Return the [x, y] coordinate for the center point of the cell that contains the specified text.  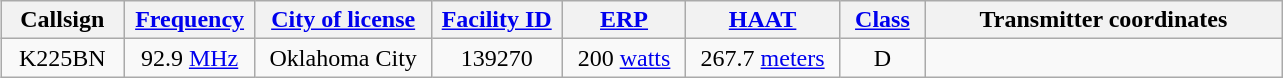
92.9 MHz [190, 58]
D [882, 58]
Class [882, 20]
267.7 meters [763, 58]
HAAT [763, 20]
Oklahoma City [343, 58]
Callsign [62, 20]
City of license [343, 20]
ERP [624, 20]
Frequency [190, 20]
Transmitter coordinates [1103, 20]
K225BN [62, 58]
200 watts [624, 58]
Facility ID [496, 20]
139270 [496, 58]
